Detect which cell encompasses the target text, then output its [x, y] center coordinate. 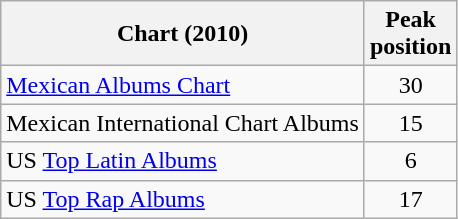
17 [410, 199]
6 [410, 161]
Peakposition [410, 34]
15 [410, 123]
30 [410, 85]
Chart (2010) [183, 34]
Mexican International Chart Albums [183, 123]
US Top Latin Albums [183, 161]
US Top Rap Albums [183, 199]
Mexican Albums Chart [183, 85]
